Search for the cell housing the specified text and yield its [x, y] center coordinate. 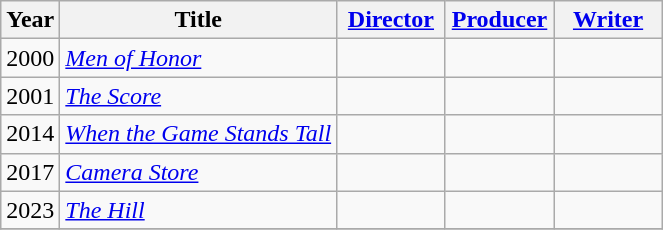
2001 [30, 96]
2000 [30, 58]
2017 [30, 172]
Producer [500, 20]
2023 [30, 210]
Title [198, 20]
Year [30, 20]
The Score [198, 96]
2014 [30, 134]
When the Game Stands Tall [198, 134]
Director [392, 20]
Writer [608, 20]
Camera Store [198, 172]
Men of Honor [198, 58]
The Hill [198, 210]
